Find where the given text appears and provide that cell's center as [x, y] coordinate. 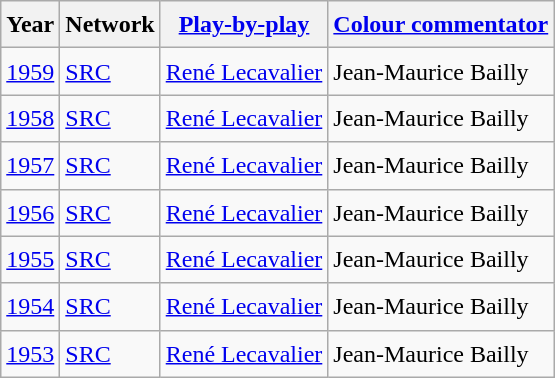
1954 [30, 306]
1957 [30, 166]
Colour commentator [441, 24]
Play-by-play [244, 24]
Year [30, 24]
1955 [30, 260]
1958 [30, 118]
1956 [30, 212]
1953 [30, 354]
Network [110, 24]
1959 [30, 72]
